Determine the (x, y) coordinate at the center of the cell enclosing the given text.  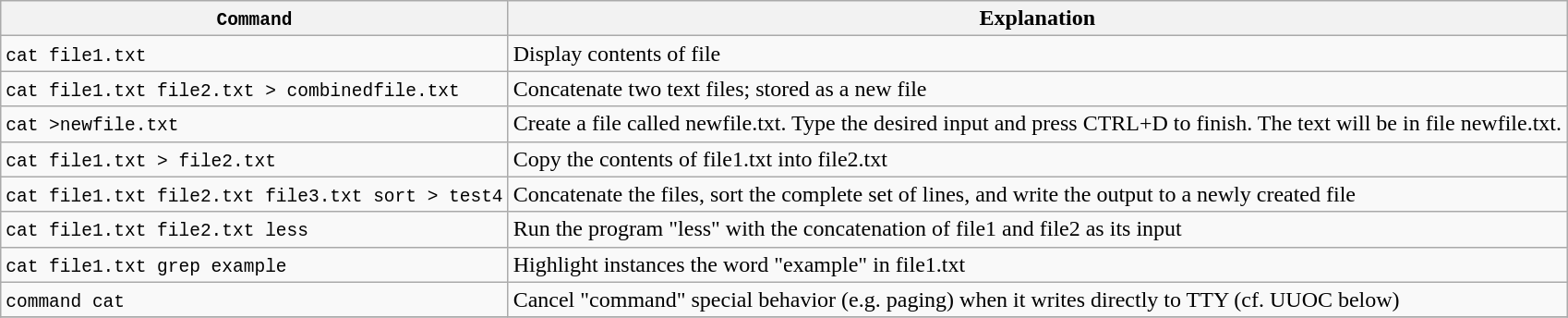
Display contents of file (1037, 54)
command cat (255, 300)
Run the program "less" with the concatenation of file1 and file2 as its input (1037, 229)
cat file1.txt (255, 54)
Concatenate the files, sort the complete set of lines, and write the output to a newly created file (1037, 194)
Explanation (1037, 18)
Cancel "command" special behavior (e.g. paging) when it writes directly to TTY (cf. UUOC below) (1037, 300)
Concatenate two text files; stored as a new file (1037, 89)
cat file1.txt file2.txt > combinedfile.txt (255, 89)
Copy the contents of file1.txt into file2.txt (1037, 159)
Create a file called newfile.txt. Type the desired input and press CTRL+D to finish. The text will be in file newfile.txt. (1037, 124)
cat file1.txt file2.txt file3.txt sort > test4 (255, 194)
Highlight instances the word "example" in file1.txt (1037, 264)
Command (255, 18)
cat file1.txt > file2.txt (255, 159)
cat file1.txt grep example (255, 264)
cat >newfile.txt (255, 124)
cat file1.txt file2.txt less (255, 229)
